Output the (x, y) coordinate of the center of the cell containing the given text.  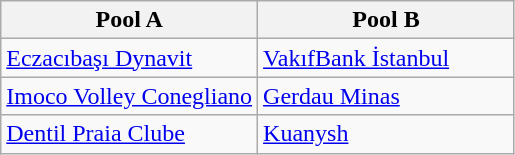
Kuanysh (386, 134)
VakıfBank İstanbul (386, 58)
Imoco Volley Conegliano (130, 96)
Eczacıbaşı Dynavit (130, 58)
Gerdau Minas (386, 96)
Pool A (130, 20)
Dentil Praia Clube (130, 134)
Pool B (386, 20)
